Output the (x, y) coordinate of the center of the cell containing the given text.  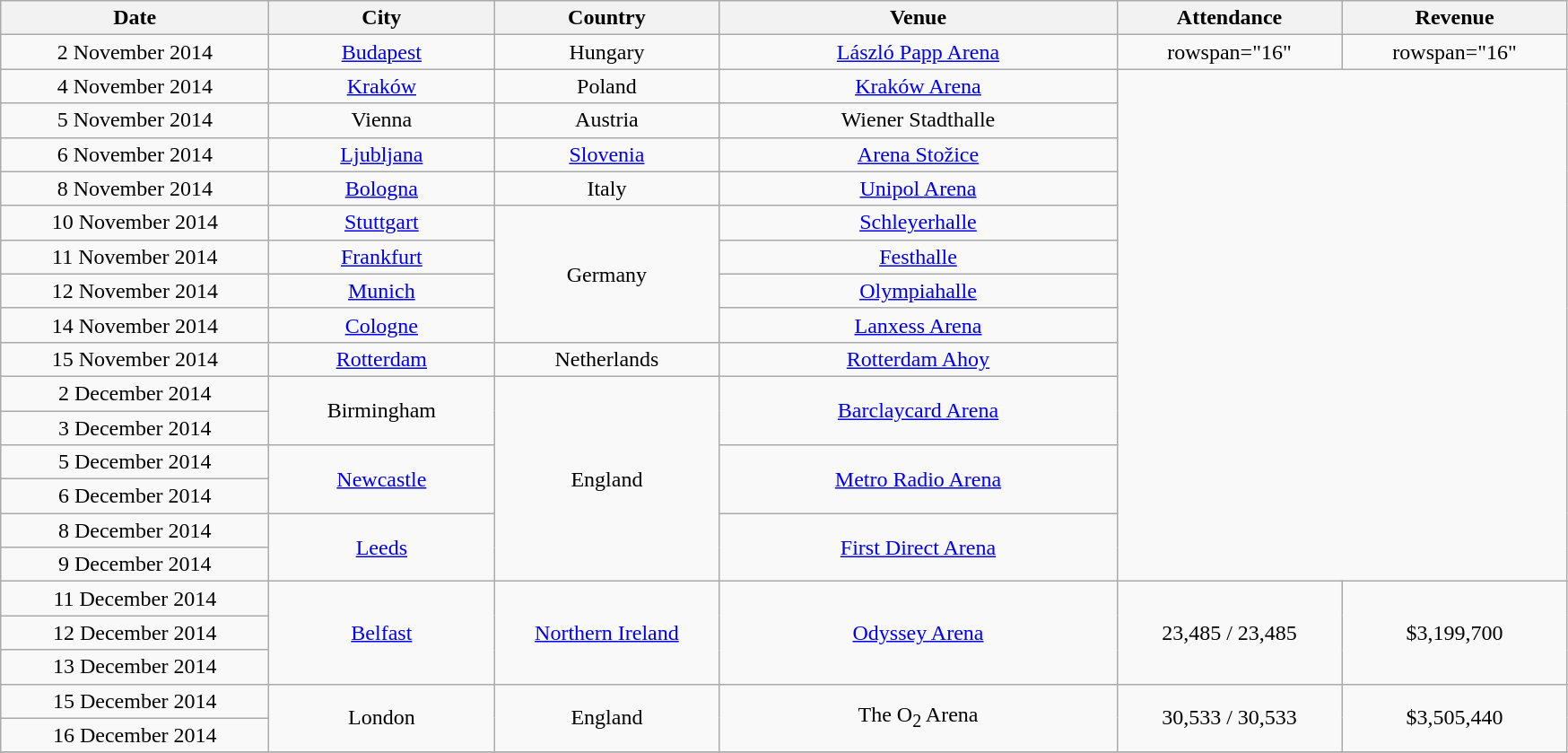
6 December 2014 (135, 496)
4 November 2014 (135, 86)
Italy (606, 188)
2 November 2014 (135, 52)
Stuttgart (382, 223)
Bologna (382, 188)
Country (606, 18)
Budapest (382, 52)
$3,199,700 (1455, 633)
$3,505,440 (1455, 718)
Slovenia (606, 154)
Leeds (382, 547)
Date (135, 18)
The O2 Arena (919, 718)
5 December 2014 (135, 462)
8 November 2014 (135, 188)
Revenue (1455, 18)
City (382, 18)
6 November 2014 (135, 154)
Unipol Arena (919, 188)
Newcastle (382, 479)
Ljubljana (382, 154)
László Papp Arena (919, 52)
Poland (606, 86)
Munich (382, 291)
Venue (919, 18)
15 November 2014 (135, 359)
13 December 2014 (135, 667)
23,485 / 23,485 (1229, 633)
Rotterdam (382, 359)
Belfast (382, 633)
5 November 2014 (135, 120)
Kraków (382, 86)
First Direct Arena (919, 547)
Barclaycard Arena (919, 410)
2 December 2014 (135, 393)
Olympiahalle (919, 291)
Festhalle (919, 257)
15 December 2014 (135, 701)
Austria (606, 120)
11 December 2014 (135, 599)
Metro Radio Arena (919, 479)
3 December 2014 (135, 428)
30,533 / 30,533 (1229, 718)
Hungary (606, 52)
12 November 2014 (135, 291)
Birmingham (382, 410)
Wiener Stadthalle (919, 120)
14 November 2014 (135, 325)
16 December 2014 (135, 735)
Arena Stožice (919, 154)
Rotterdam Ahoy (919, 359)
Odyssey Arena (919, 633)
10 November 2014 (135, 223)
Germany (606, 274)
Attendance (1229, 18)
Northern Ireland (606, 633)
12 December 2014 (135, 633)
London (382, 718)
Schleyerhalle (919, 223)
Vienna (382, 120)
Cologne (382, 325)
9 December 2014 (135, 565)
Kraków Arena (919, 86)
Lanxess Arena (919, 325)
Netherlands (606, 359)
11 November 2014 (135, 257)
Frankfurt (382, 257)
8 December 2014 (135, 530)
